Determine the (X, Y) coordinate at the center of the cell enclosing the given text.  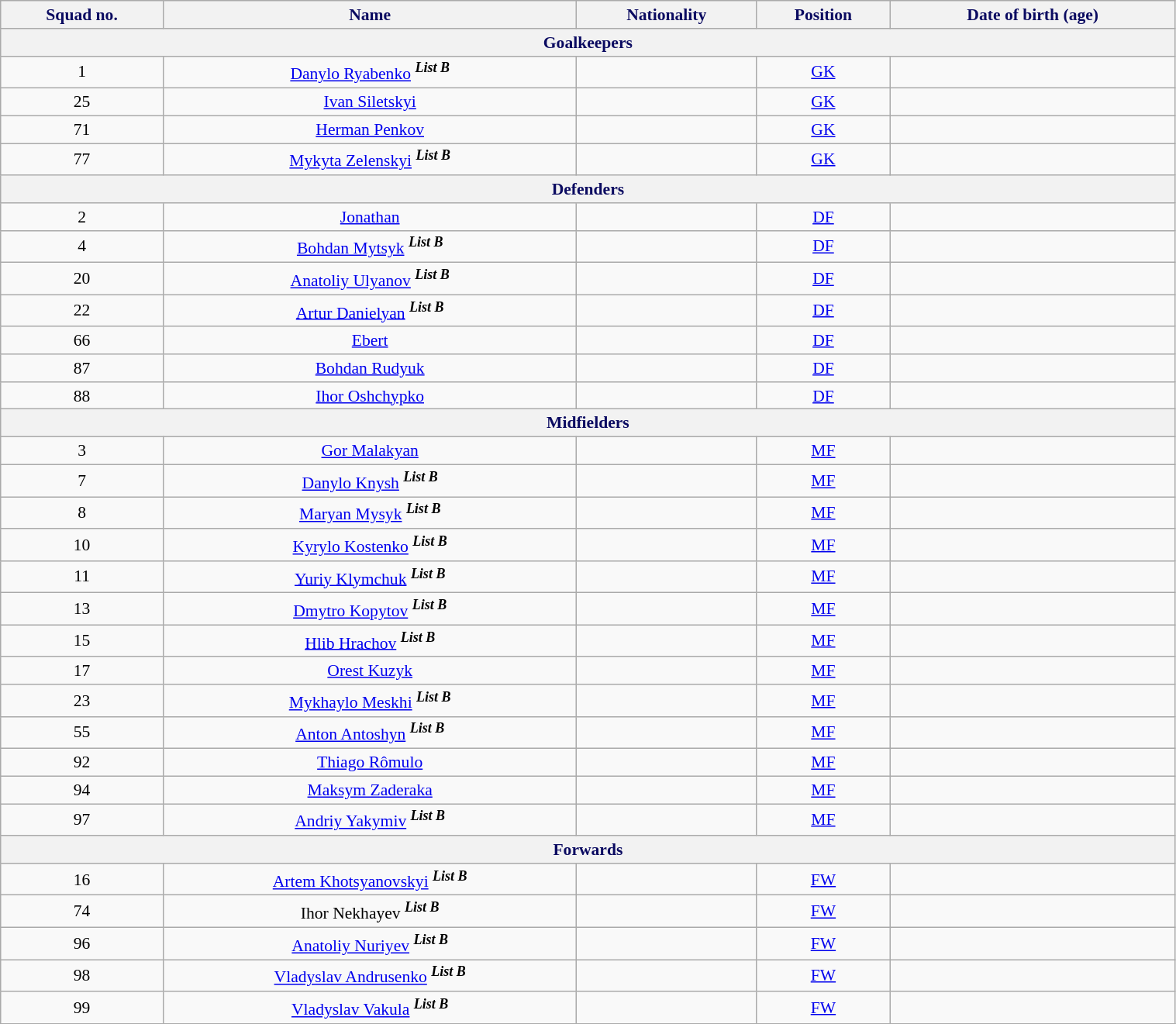
Andriy Yakymiv List B (370, 820)
Maksym Zaderaka (370, 790)
Kyrylo Kostenko List B (370, 544)
Ivan Siletskyi (370, 102)
Anatoliy Ulyanov List B (370, 279)
Anton Antoshyn List B (370, 732)
Dmytro Kopytov List B (370, 609)
Forwards (588, 850)
Mykyta Zelenskyi List B (370, 160)
20 (82, 279)
4 (82, 247)
Maryan Mysyk List B (370, 513)
3 (82, 451)
92 (82, 763)
Ihor Oshchypko (370, 396)
22 (82, 310)
Yuriy Klymchuk List B (370, 577)
Position (823, 15)
Mykhaylo Meskhi List B (370, 701)
98 (82, 975)
17 (82, 671)
Name (370, 15)
Ihor Nekhayev List B (370, 912)
10 (82, 544)
15 (82, 640)
2 (82, 217)
Defenders (588, 189)
16 (82, 879)
Artem Khotsyanovskyi List B (370, 879)
Nationality (667, 15)
Herman Penkov (370, 129)
Anatoliy Nuriyev List B (370, 944)
87 (82, 368)
Goalkeepers (588, 43)
Jonathan (370, 217)
71 (82, 129)
Squad no. (82, 15)
25 (82, 102)
Thiago Rômulo (370, 763)
13 (82, 609)
97 (82, 820)
Artur Danielyan List B (370, 310)
74 (82, 912)
Ebert (370, 340)
8 (82, 513)
99 (82, 1008)
7 (82, 481)
55 (82, 732)
Bohdan Mytsyk List B (370, 247)
Hlib Hrachov List B (370, 640)
Vladyslav Andrusenko List B (370, 975)
Vladyslav Vakula List B (370, 1008)
Orest Kuzyk (370, 671)
Date of birth (age) (1033, 15)
77 (82, 160)
Gor Malakyan (370, 451)
94 (82, 790)
88 (82, 396)
11 (82, 577)
Danylo Ryabenko List B (370, 71)
96 (82, 944)
66 (82, 340)
1 (82, 71)
23 (82, 701)
Danylo Knysh List B (370, 481)
Bohdan Rudyuk (370, 368)
Midfielders (588, 423)
